Search for the cell housing the specified text and yield its (X, Y) center coordinate. 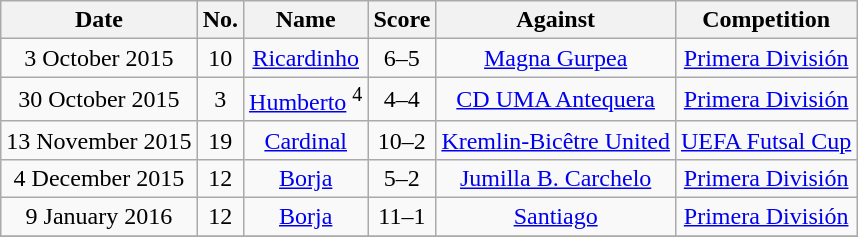
11–1 (402, 217)
Date (99, 20)
Competition (766, 20)
30 October 2015 (99, 100)
19 (220, 140)
Kremlin-Bicêtre United (556, 140)
Santiago (556, 217)
10–2 (402, 140)
Humberto 4 (306, 100)
Name (306, 20)
UEFA Futsal Cup (766, 140)
4 December 2015 (99, 178)
6–5 (402, 58)
3 (220, 100)
13 November 2015 (99, 140)
10 (220, 58)
4–4 (402, 100)
CD UMA Antequera (556, 100)
Score (402, 20)
5–2 (402, 178)
Cardinal (306, 140)
Jumilla B. Carchelo (556, 178)
3 October 2015 (99, 58)
Magna Gurpea (556, 58)
No. (220, 20)
Against (556, 20)
9 January 2016 (99, 217)
Ricardinho (306, 58)
